Locate the cell with the specified text and output its [x, y] center coordinate. 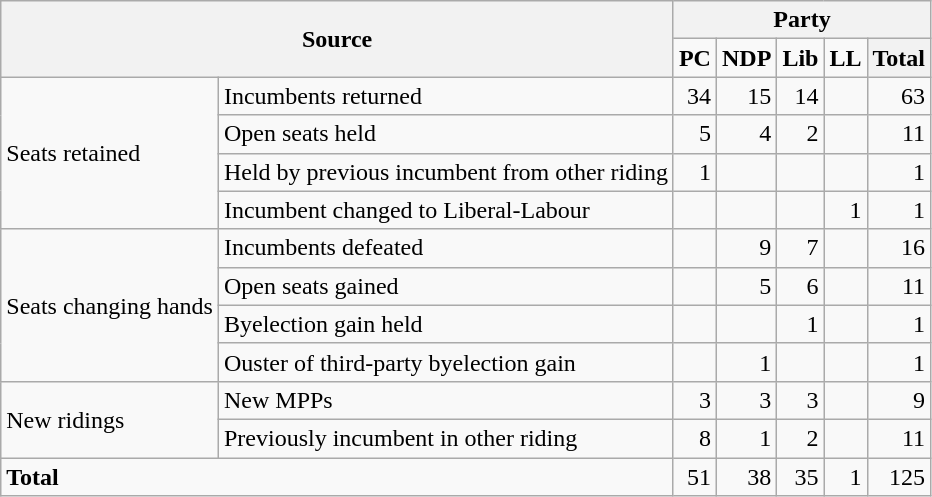
Party [802, 20]
LL [846, 58]
Open seats held [446, 134]
4 [746, 134]
Incumbent changed to Liberal-Labour [446, 210]
Seats changing hands [110, 305]
8 [694, 438]
New ridings [110, 419]
New MPPs [446, 400]
16 [899, 248]
Ouster of third-party byelection gain [446, 362]
51 [694, 477]
7 [800, 248]
Incumbents defeated [446, 248]
35 [800, 477]
14 [800, 96]
Previously incumbent in other riding [446, 438]
Open seats gained [446, 286]
PC [694, 58]
Held by previous incumbent from other riding [446, 172]
125 [899, 477]
15 [746, 96]
6 [800, 286]
Incumbents returned [446, 96]
63 [899, 96]
NDP [746, 58]
Byelection gain held [446, 324]
38 [746, 477]
Seats retained [110, 153]
Lib [800, 58]
34 [694, 96]
Source [338, 39]
